Output the [x, y] coordinate of the center of the cell containing the given text.  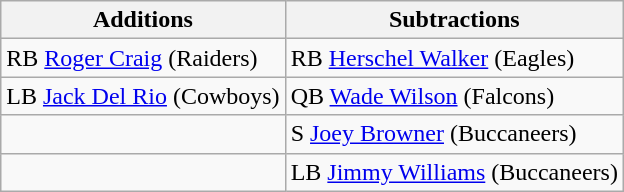
RB Roger Craig (Raiders) [143, 58]
S Joey Browner (Buccaneers) [454, 134]
Additions [143, 20]
LB Jack Del Rio (Cowboys) [143, 96]
RB Herschel Walker (Eagles) [454, 58]
QB Wade Wilson (Falcons) [454, 96]
LB Jimmy Williams (Buccaneers) [454, 172]
Subtractions [454, 20]
